Scan for the cell matching the given text and deliver its [X, Y] coordinate at center. 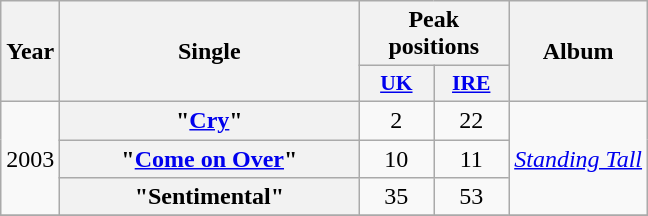
2003 [30, 158]
"Cry" [210, 120]
"Sentimental" [210, 197]
35 [396, 197]
Standing Tall [578, 158]
11 [472, 159]
UK [396, 84]
Year [30, 52]
Single [210, 52]
2 [396, 120]
10 [396, 159]
"Come on Over" [210, 159]
53 [472, 197]
22 [472, 120]
Peak positions [434, 34]
IRE [472, 84]
Album [578, 52]
